Scan for the cell matching the given text and deliver its (X, Y) coordinate at center. 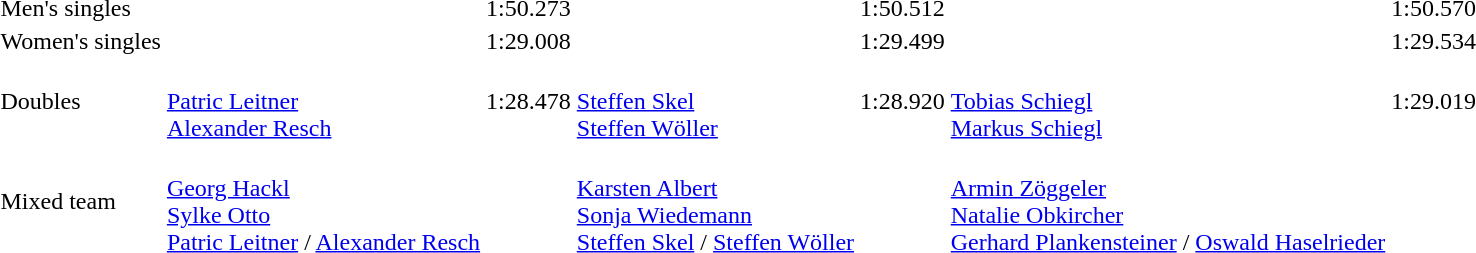
Steffen SkelSteffen Wöller (715, 101)
1:28.478 (529, 101)
Tobias SchieglMarkus Schiegl (1168, 101)
1:29.499 (903, 41)
1:29.008 (529, 41)
1:28.920 (903, 101)
Patric LeitnerAlexander Resch (323, 101)
